Find where the given text appears and provide that cell's center as (X, Y) coordinate. 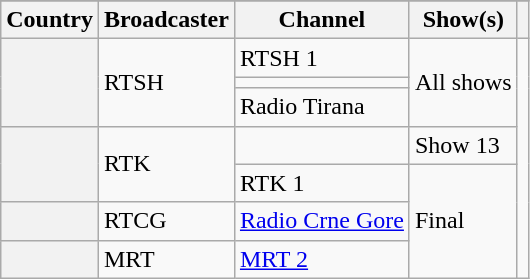
Broadcaster (166, 20)
Final (463, 221)
Radio Crne Gore (322, 221)
Show 13 (463, 145)
RTSH 1 (322, 58)
Radio Tirana (322, 107)
RTK 1 (322, 183)
MRT (166, 259)
MRT 2 (322, 259)
Country (50, 20)
RTCG (166, 221)
Channel (322, 20)
Show(s) (463, 20)
RTSH (166, 82)
RTK (166, 164)
All shows (463, 82)
